Return the [x, y] coordinate for the center point of the cell that contains the specified text.  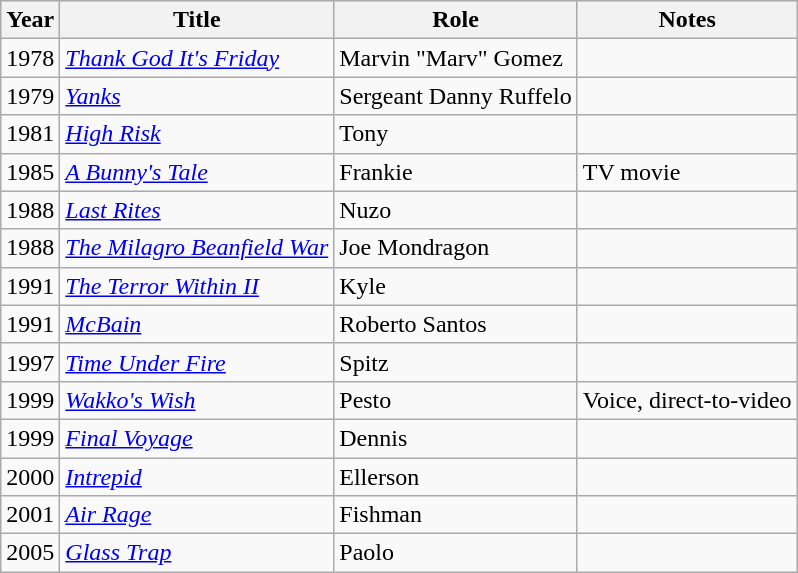
Year [30, 20]
2005 [30, 553]
Thank God It's Friday [197, 58]
Notes [687, 20]
High Risk [197, 134]
Voice, direct-to-video [687, 400]
Tony [456, 134]
The Milagro Beanfield War [197, 248]
1997 [30, 362]
Yanks [197, 96]
Dennis [456, 438]
Joe Mondragon [456, 248]
TV movie [687, 172]
Frankie [456, 172]
1981 [30, 134]
1978 [30, 58]
Marvin "Marv" Gomez [456, 58]
Paolo [456, 553]
Last Rites [197, 210]
Sergeant Danny Ruffelo [456, 96]
Intrepid [197, 477]
Kyle [456, 286]
2000 [30, 477]
Roberto Santos [456, 324]
A Bunny's Tale [197, 172]
Wakko's Wish [197, 400]
Pesto [456, 400]
Glass Trap [197, 553]
The Terror Within II [197, 286]
Ellerson [456, 477]
2001 [30, 515]
Air Rage [197, 515]
Fishman [456, 515]
Nuzo [456, 210]
Final Voyage [197, 438]
1979 [30, 96]
Spitz [456, 362]
McBain [197, 324]
1985 [30, 172]
Title [197, 20]
Time Under Fire [197, 362]
Role [456, 20]
